Detect which cell encompasses the target text, then output its [X, Y] center coordinate. 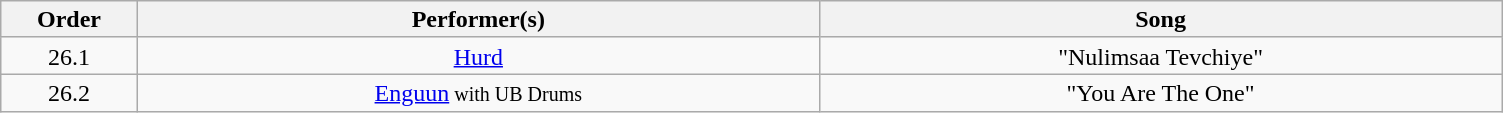
"Nulimsaa Tevchiye" [1160, 56]
Hurd [478, 56]
Performer(s) [478, 20]
26.1 [69, 56]
Order [69, 20]
26.2 [69, 93]
Enguun with UB Drums [478, 93]
"You Are The One" [1160, 93]
Song [1160, 20]
